Return (X, Y) of the center of cell containing provided text 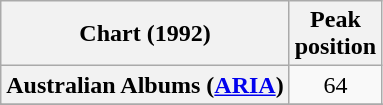
64 (335, 85)
Peakposition (335, 34)
Australian Albums (ARIA) (145, 85)
Chart (1992) (145, 34)
